Pinpoint the cell where the given text exists, returning its [X, Y] midpoint coordinate. 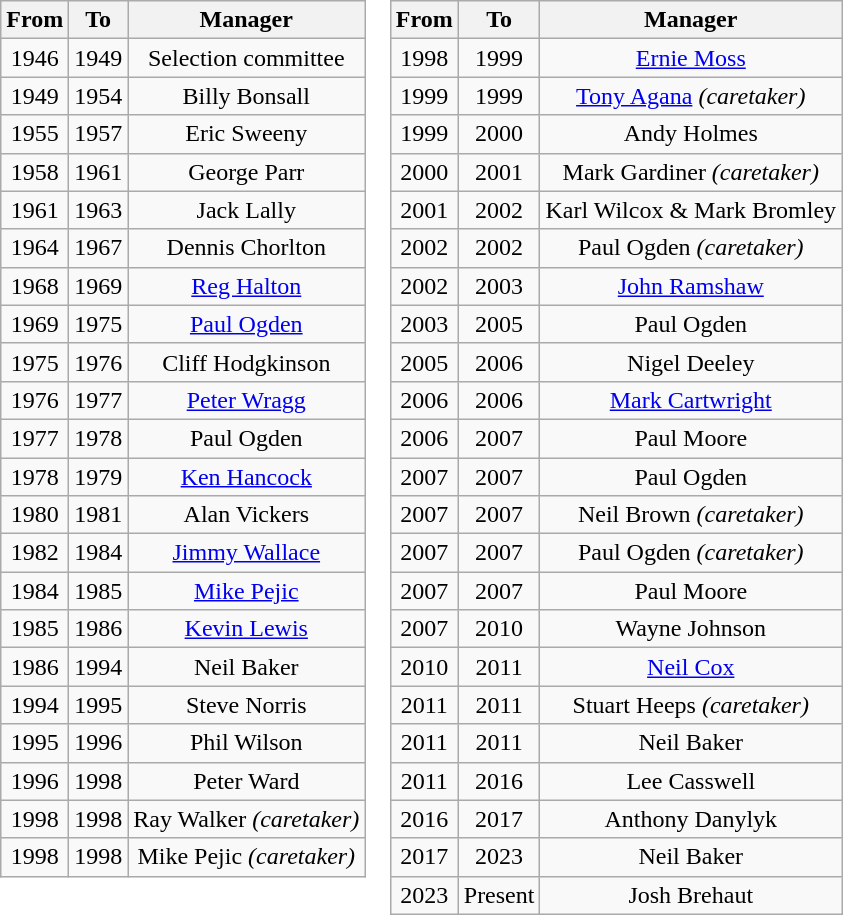
1964 [35, 248]
Cliff Hodgkinson [246, 362]
Mark Cartwright [691, 400]
1980 [35, 515]
Kevin Lewis [246, 629]
1946 [35, 58]
Neil Cox [691, 667]
George Parr [246, 172]
Selection committee [246, 58]
1967 [98, 248]
Peter Wragg [246, 400]
Andy Holmes [691, 134]
1968 [35, 286]
Billy Bonsall [246, 96]
1982 [35, 553]
John Ramshaw [691, 286]
1954 [98, 96]
Dennis Chorlton [246, 248]
Wayne Johnson [691, 629]
1957 [98, 134]
Ernie Moss [691, 58]
Anthony Danylyk [691, 819]
Mike Pejic [246, 591]
1958 [35, 172]
Phil Wilson [246, 743]
Ray Walker (caretaker) [246, 819]
1979 [98, 477]
Jimmy Wallace [246, 553]
Tony Agana (caretaker) [691, 96]
Neil Brown (caretaker) [691, 515]
Jack Lally [246, 210]
Lee Casswell [691, 781]
Eric Sweeny [246, 134]
Ken Hancock [246, 477]
Present [499, 895]
Nigel Deeley [691, 362]
Alan Vickers [246, 515]
Stuart Heeps (caretaker) [691, 705]
1955 [35, 134]
Karl Wilcox & Mark Bromley [691, 210]
Mark Gardiner (caretaker) [691, 172]
Mike Pejic (caretaker) [246, 857]
Josh Brehaut [691, 895]
1963 [98, 210]
Peter Ward [246, 781]
Steve Norris [246, 705]
Reg Halton [246, 286]
1981 [98, 515]
